Locate the cell with the specified text and output its (x, y) center coordinate. 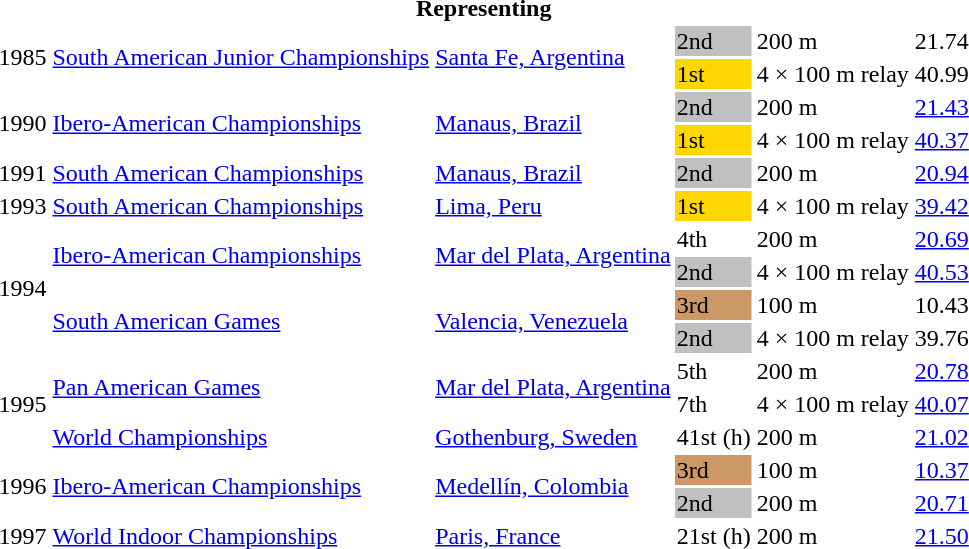
5th (714, 371)
World Championships (241, 437)
Santa Fe, Argentina (553, 58)
Valencia, Venezuela (553, 322)
7th (714, 404)
South American Games (241, 322)
Pan American Games (241, 388)
Lima, Peru (553, 206)
Gothenburg, Sweden (553, 437)
South American Junior Championships (241, 58)
Medellín, Colombia (553, 486)
4th (714, 239)
41st (h) (714, 437)
